Return the [x, y] coordinate for the center point of the cell that contains the specified text.  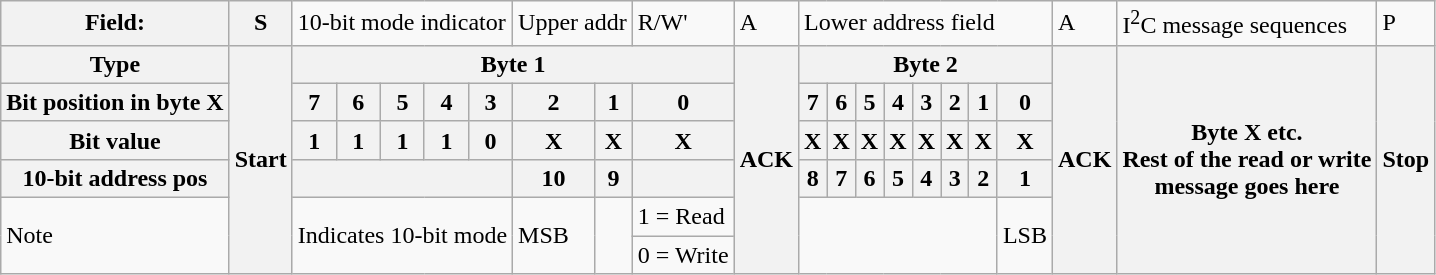
Indicates 10-bit mode [402, 236]
Field: [115, 24]
Upper addr [573, 24]
MSB [554, 236]
P [1406, 24]
Bit value [115, 140]
9 [614, 178]
Stop [1406, 159]
LSB [1024, 236]
Byte X etc.Rest of the read or writemessage goes here [1247, 159]
Lower address field [926, 24]
I2C message sequences [1247, 24]
Note [115, 236]
8 [813, 178]
0 = Write [683, 255]
1 = Read [683, 217]
Byte 2 [926, 64]
Byte 1 [513, 64]
R/W' [683, 24]
Type [115, 64]
10-bit mode indicator [402, 24]
10-bit address pos [115, 178]
Bit position in byte X [115, 102]
S [260, 24]
10 [554, 178]
Start [260, 159]
